Provide the (x, y) coordinate of the cell's center where the given text is located.  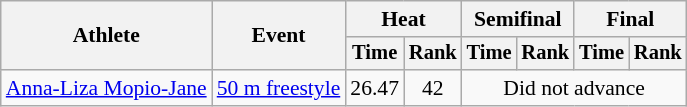
42 (433, 88)
Athlete (106, 36)
Heat (403, 19)
Did not advance (574, 88)
26.47 (374, 88)
Semifinal (518, 19)
Final (630, 19)
50 m freestyle (279, 88)
Anna-Liza Mopio-Jane (106, 88)
Event (279, 36)
